Pinpoint the cell where the given text exists, returning its (X, Y) midpoint coordinate. 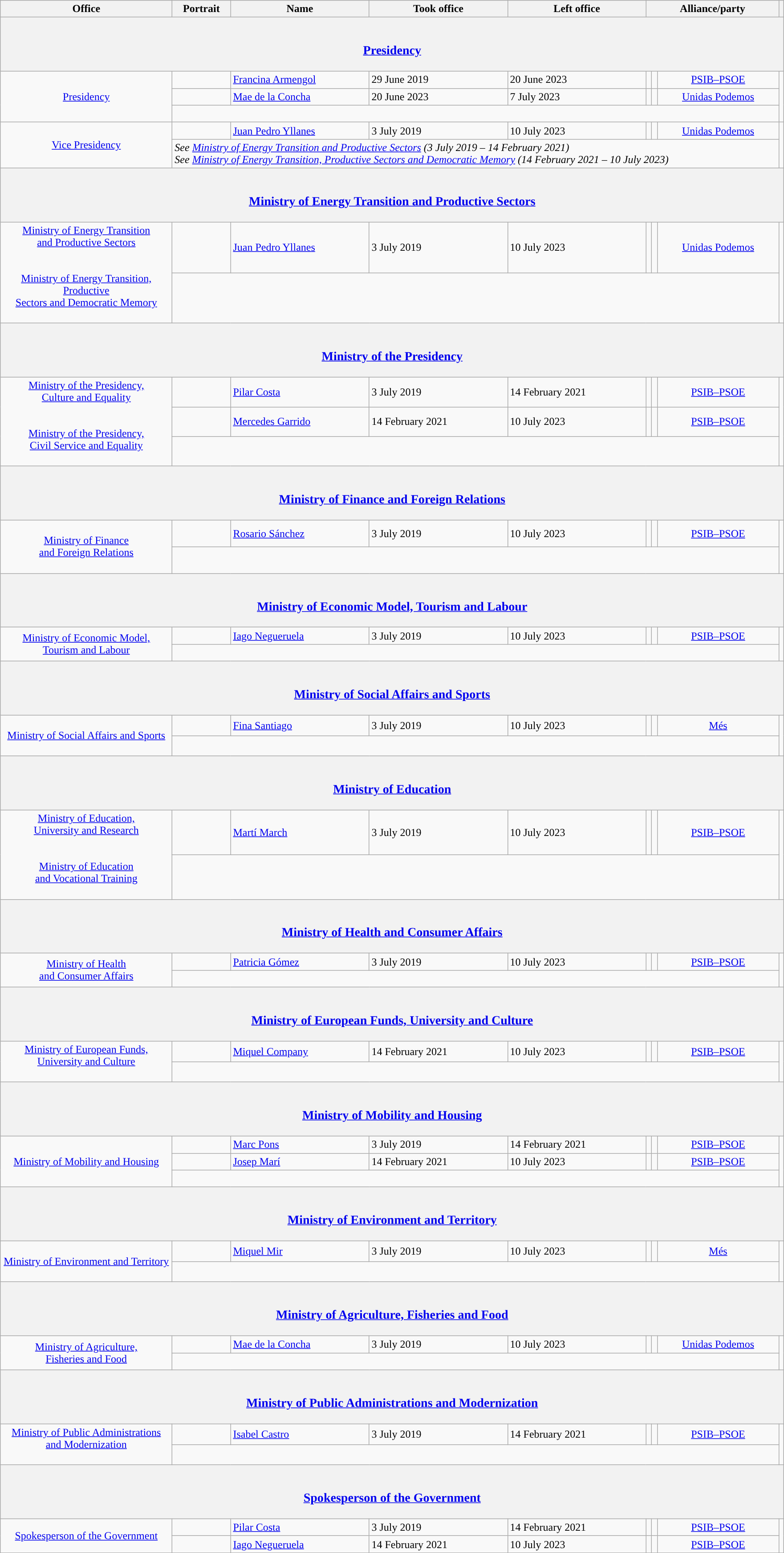
Ministry of Finance and Foreign Relations (392, 493)
Patricia Gómez (300, 962)
Vice Presidency (86, 145)
Ministry of Health and Consumer Affairs (392, 926)
Name (300, 9)
Ministry of Economic Model, Tourism and Labour (392, 600)
Ministry of Agriculture, Fisheries and Food (392, 1308)
Francina Armengol (300, 80)
Marc Pons (300, 1145)
Miquel Mir (300, 1251)
29 June 2019 (438, 80)
Ministry of European Funds,University and Culture (86, 1062)
Ministry of Healthand Consumer Affairs (86, 970)
Martí March (300, 832)
Rosario Sánchez (300, 534)
Ministry of Education,University and ResearchMinistry of Educationand Vocational Training (86, 855)
Ministry of Agriculture,Fisheries and Food (86, 1353)
Portrait (201, 9)
Fina Santiago (300, 726)
Isabel Castro (300, 1434)
Ministry of Energy Transitionand Productive SectorsMinistry of Energy Transition, ProductiveSectors and Democratic Memory (86, 273)
Ministry of Public Administrationsand Modernization (86, 1444)
Ministry of the Presidency,Culture and EqualityMinistry of the Presidency,Civil Service and Equality (86, 422)
7 July 2023 (577, 97)
Miquel Company (300, 1052)
Ministry of Education (392, 783)
Ministry of Energy Transition and Productive Sectors (392, 195)
Office (86, 9)
Ministry of European Funds, University and Culture (392, 1014)
Took office (438, 9)
Ministry of the Presidency (392, 350)
Ministry of Financeand Foreign Relations (86, 547)
Mercedes Garrido (300, 422)
Josep Marí (300, 1162)
Alliance/party (712, 9)
Left office (577, 9)
Ministry of Public Administrations and Modernization (392, 1397)
Ministry of Economic Model,Tourism and Labour (86, 644)
